Determine the [x, y] coordinate at the center of the cell enclosing the given text.  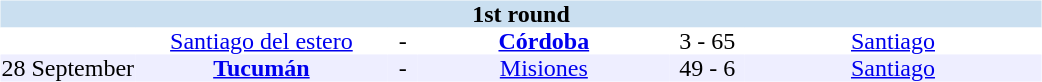
Tucumán [262, 68]
49 - 6 [707, 68]
3 - 65 [707, 42]
Misiones [544, 68]
28 September [68, 68]
Santiago del estero [262, 42]
1st round [520, 14]
Córdoba [544, 42]
